Detect which cell encompasses the target text, then output its [x, y] center coordinate. 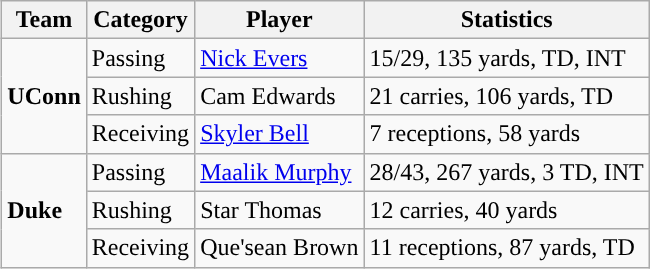
15/29, 135 yards, TD, INT [506, 58]
Team [44, 20]
Statistics [506, 20]
11 receptions, 87 yards, TD [506, 248]
Nick Evers [280, 58]
Duke [44, 210]
Cam Edwards [280, 96]
Star Thomas [280, 210]
UConn [44, 96]
Player [280, 20]
Category [140, 20]
21 carries, 106 yards, TD [506, 96]
7 receptions, 58 yards [506, 134]
Skyler Bell [280, 134]
Que'sean Brown [280, 248]
12 carries, 40 yards [506, 210]
28/43, 267 yards, 3 TD, INT [506, 172]
Maalik Murphy [280, 172]
